Return [X, Y] of the center of cell containing provided text 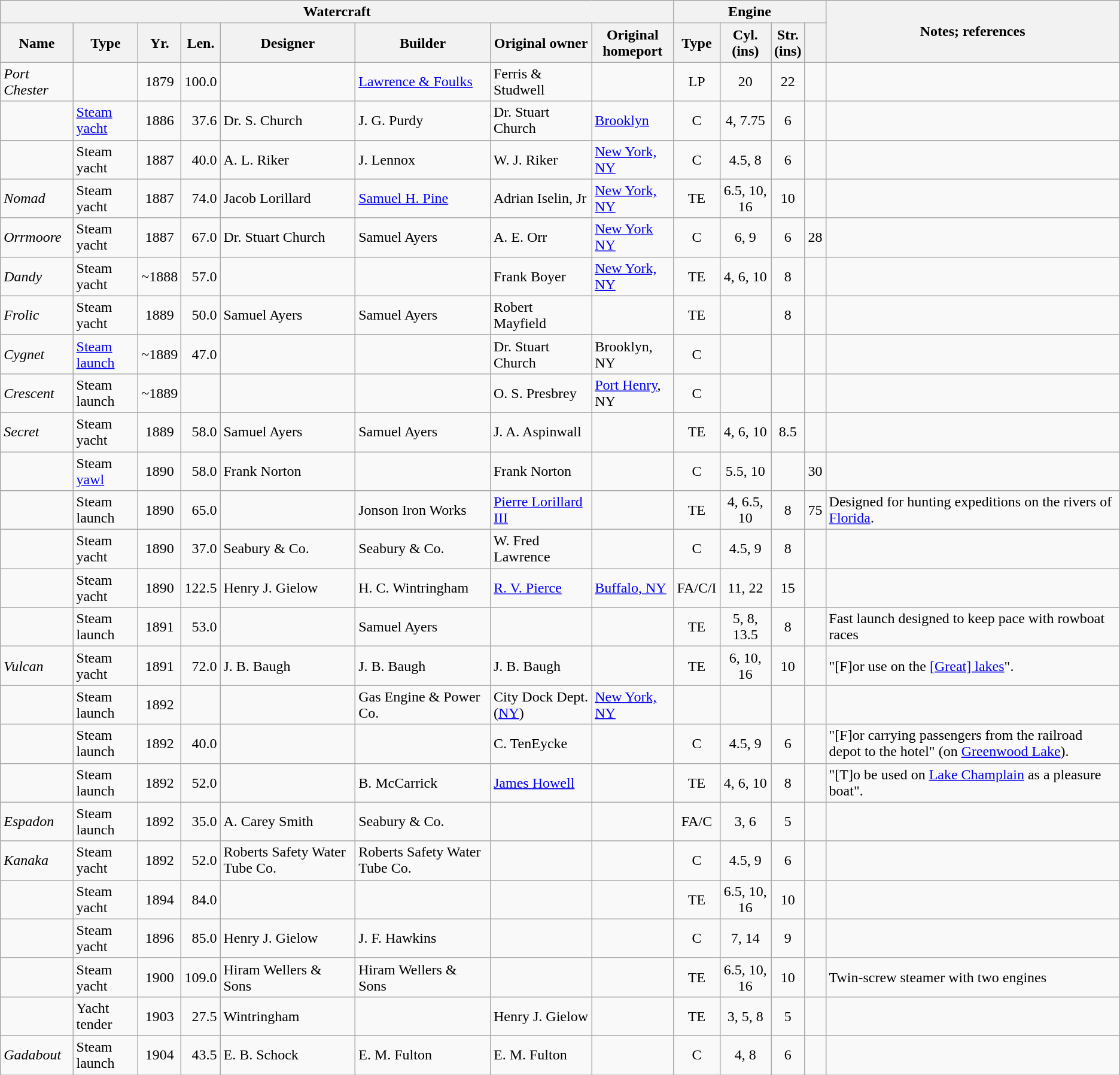
Ferris & Studwell [541, 81]
57.0 [201, 277]
Adrian Iselin, Jr [541, 199]
1903 [160, 1016]
B. McCarrick [423, 783]
67.0 [201, 237]
Twin-screw steamer with two engines [973, 977]
Yr. [160, 43]
1896 [160, 939]
R. V. Pierce [541, 588]
~1888 [160, 277]
H. C. Wintringham [423, 588]
FA/C [696, 821]
Dr. S. Church [288, 121]
4, 7.75 [745, 121]
74.0 [201, 199]
20 [745, 81]
53.0 [201, 627]
100.0 [201, 81]
A. Carey Smith [288, 821]
W. Fred Lawrence [541, 549]
Gas Engine & Power Co. [423, 705]
LP [696, 81]
5, 8, 13.5 [745, 627]
Originalhomeport [633, 43]
James Howell [541, 783]
Orrmoore [37, 237]
109.0 [201, 977]
Designed for hunting expeditions on the rivers of Florida. [973, 510]
Port Henry, NY [633, 393]
122.5 [201, 588]
New York NY [633, 237]
72.0 [201, 666]
Cygnet [37, 354]
47.0 [201, 354]
Len. [201, 43]
1886 [160, 121]
37.0 [201, 549]
Notes; references [973, 31]
1879 [160, 81]
Port Chester [37, 81]
"[T]o be used on Lake Champlain as a pleasure boat". [973, 783]
9 [788, 939]
Builder [423, 43]
35.0 [201, 821]
Frank Boyer [541, 277]
C. TenEycke [541, 743]
50.0 [201, 315]
65.0 [201, 510]
Jacob Lorillard [288, 199]
J. Lennox [423, 159]
Steam yawl [105, 470]
Cyl.(ins) [745, 43]
Jonson Iron Works [423, 510]
"[F]or carrying passengers from the railroad depot to the hotel" (on Greenwood Lake). [973, 743]
A. E. Orr [541, 237]
Vulcan [37, 666]
Fast launch designed to keep pace with rowboat races [973, 627]
1904 [160, 1055]
6, 10, 16 [745, 666]
84.0 [201, 899]
4, 8 [745, 1055]
Str.(ins) [788, 43]
Buffalo, NY [633, 588]
Frolic [37, 315]
Name [37, 43]
Crescent [37, 393]
30 [815, 470]
28 [815, 237]
5.5, 10 [745, 470]
4.5, 8 [745, 159]
8.5 [788, 432]
Brooklyn, NY [633, 354]
75 [815, 510]
7, 14 [745, 939]
Nomad [37, 199]
37.6 [201, 121]
27.5 [201, 1016]
J. G. Purdy [423, 121]
Kanaka [37, 861]
Lawrence & Foulks [423, 81]
E. B. Schock [288, 1055]
O. S. Presbrey [541, 393]
"[F]or use on the [Great] lakes". [973, 666]
15 [788, 588]
6, 9 [745, 237]
Robert Mayfield [541, 315]
Dandy [37, 277]
Wintringham [288, 1016]
Pierre Lorillard III [541, 510]
A. L. Riker [288, 159]
Samuel H. Pine [423, 199]
J. F. Hawkins [423, 939]
1894 [160, 899]
Designer [288, 43]
Secret [37, 432]
22 [788, 81]
Original owner [541, 43]
FA/C/I [696, 588]
W. J. Riker [541, 159]
Gadabout [37, 1055]
Engine [750, 12]
11, 22 [745, 588]
85.0 [201, 939]
J. A. Aspinwall [541, 432]
4, 6.5, 10 [745, 510]
3, 6 [745, 821]
1900 [160, 977]
43.5 [201, 1055]
3, 5, 8 [745, 1016]
Yacht tender [105, 1016]
Espadon [37, 821]
Watercraft [337, 12]
City Dock Dept. (NY) [541, 705]
Brooklyn [633, 121]
